Return [X, Y] of the center of cell containing provided text 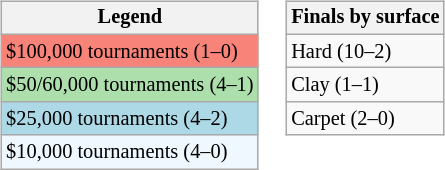
Finals by surface [365, 18]
$100,000 tournaments (1–0) [130, 51]
$50/60,000 tournaments (4–1) [130, 85]
$25,000 tournaments (4–2) [130, 119]
$10,000 tournaments (4–0) [130, 152]
Clay (1–1) [365, 85]
Hard (10–2) [365, 51]
Carpet (2–0) [365, 119]
Legend [130, 18]
